Extract the [x, y] coordinate from the center of the cell holding the provided text.  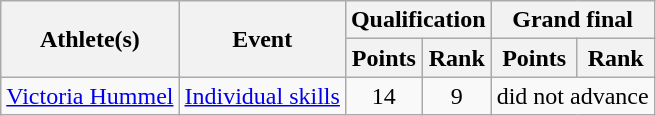
did not advance [572, 96]
14 [384, 96]
Grand final [572, 20]
Qualification [418, 20]
9 [456, 96]
Athlete(s) [90, 39]
Individual skills [262, 96]
Event [262, 39]
Victoria Hummel [90, 96]
